For the text-containing cell, return its midpoint in (X, Y) coordinate format. 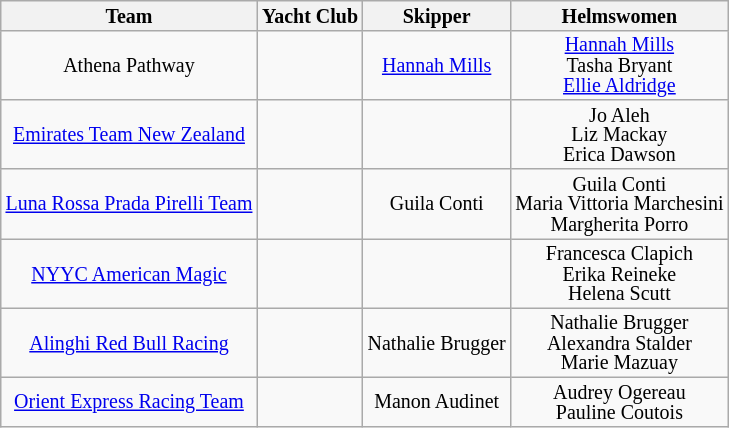
Luna Rossa Prada Pirelli Team (129, 204)
Manon Audinet (437, 402)
Nathalie Brugger (437, 342)
Guila Conti (437, 204)
Hannah Mills Tasha Bryant Ellie Aldridge (619, 66)
Orient Express Racing Team (129, 402)
Audrey Ogereau Pauline Coutois (619, 402)
NYYC American Magic (129, 274)
Jo Aleh Liz Mackay Erica Dawson (619, 134)
Skipper (437, 16)
Emirates Team New Zealand (129, 134)
Alinghi Red Bull Racing (129, 342)
Helmswomen (619, 16)
Yacht Club (310, 16)
Hannah Mills (437, 66)
Team (129, 16)
Francesca Clapich Erika Reineke Helena Scutt (619, 274)
Guila Conti Maria Vittoria Marchesini Margherita Porro (619, 204)
Nathalie Brugger Alexandra Stalder Marie Mazuay (619, 342)
Athena Pathway (129, 66)
